Identify which cell holds the provided text, then report its [X, Y] central coordinate. 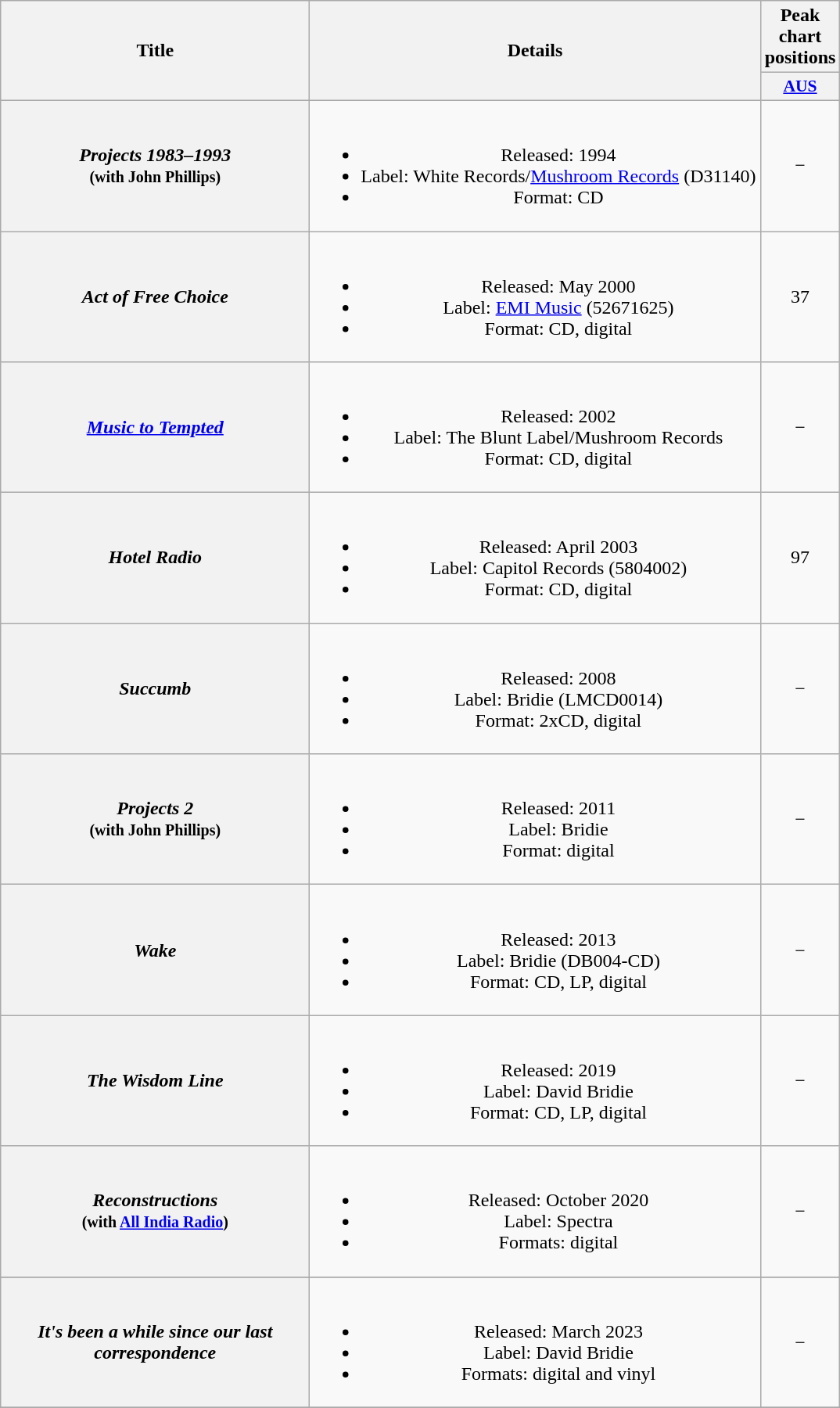
Act of Free Choice [155, 297]
Details [535, 51]
It's been a while since our last correspondence [155, 1342]
Projects 1983–1993 (with John Phillips) [155, 166]
Released: 2011Label: BridieFormat: digital [535, 820]
Released: 2008Label: Bridie (LMCD0014)Format: 2xCD, digital [535, 688]
37 [800, 297]
Released: April 2003Label: Capitol Records (5804002)Format: CD, digital [535, 559]
Peak chart positions [800, 37]
Succumb [155, 688]
AUS [800, 87]
Title [155, 51]
The Wisdom Line [155, 1081]
97 [800, 559]
Reconstructions (with All India Radio) [155, 1211]
Released: May 2000Label: EMI Music (52671625)Format: CD, digital [535, 297]
Hotel Radio [155, 559]
Wake [155, 950]
Released: 2002Label: The Blunt Label/Mushroom RecordsFormat: CD, digital [535, 427]
Projects 2 (with John Phillips) [155, 820]
Released: October 2020Label: SpectraFormats: digital [535, 1211]
Music to Tempted [155, 427]
Released: 2019Label: David BridieFormat: CD, LP, digital [535, 1081]
Released: 2013Label: Bridie (DB004-CD)Format: CD, LP, digital [535, 950]
Released: 1994Label: White Records/Mushroom Records (D31140)Format: CD [535, 166]
Released: March 2023Label: David BridieFormats: digital and vinyl [535, 1342]
